Capture the cell that displays the provided text and extract its (x, y) central coordinate. 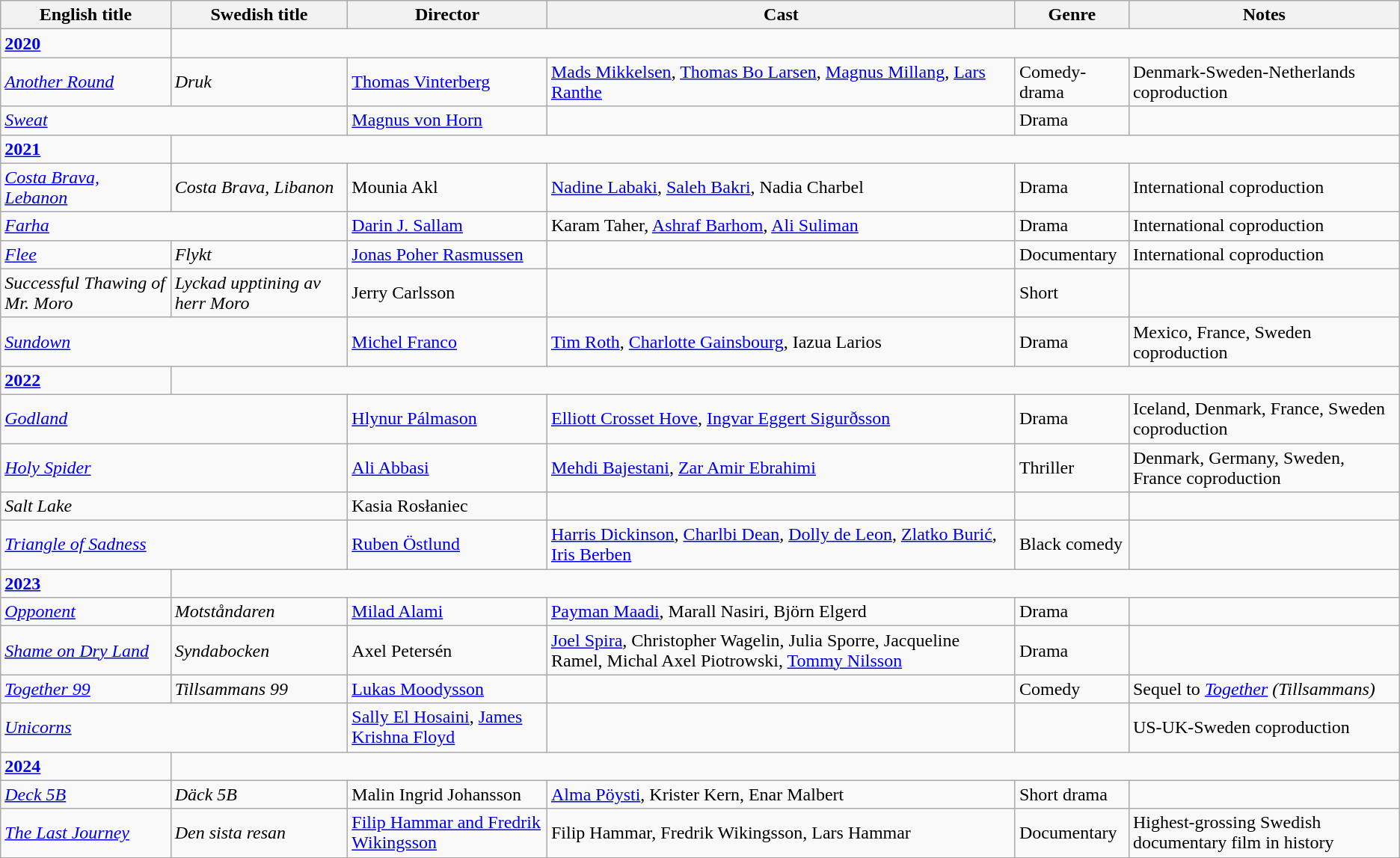
Magnus von Horn (447, 120)
Successful Thawing of Mr. Moro (85, 293)
Lyckad upptining av herr Moro (259, 293)
Sequel to Together (Tillsammans) (1264, 689)
Holy Spider (174, 467)
Sundown (174, 341)
Elliott Crosset Hove, Ingvar Eggert Sigurðsson (781, 419)
Mehdi Bajestani, Zar Amir Ebrahimi (781, 467)
Harris Dickinson, Charlbi Dean, Dolly de Leon, Zlatko Burić, Iris Berben (781, 545)
Hlynur Pálmason (447, 419)
Filip Hammar and Fredrik Wikingsson (447, 833)
Kasia Rosłaniec (447, 506)
Jerry Carlsson (447, 293)
Unicorns (174, 727)
Mexico, France, Sweden coproduction (1264, 341)
Ali Abbasi (447, 467)
Highest-grossing Swedish documentary film in history (1264, 833)
Sally El Hosaini, James Krishna Floyd (447, 727)
Iceland, Denmark, France, Sweden coproduction (1264, 419)
Tillsammans 99 (259, 689)
Opponent (85, 612)
US-UK-Sweden coproduction (1264, 727)
Comedy (1072, 689)
Lukas Moodysson (447, 689)
Nadine Labaki, Saleh Bakri, Nadia Charbel (781, 187)
Another Round (85, 82)
Michel Franco (447, 341)
Short drama (1072, 794)
Den sista resan (259, 833)
Comedy-drama (1072, 82)
Costa Brava, Libanon (259, 187)
Farha (174, 226)
Notes (1264, 15)
Short (1072, 293)
Joel Spira, Christopher Wagelin, Julia Sporre, Jacqueline Ramel, Michal Axel Piotrowski, Tommy Nilsson (781, 651)
Motståndaren (259, 612)
Salt Lake (174, 506)
Swedish title (259, 15)
Karam Taher, Ashraf Barhom, Ali Suliman (781, 226)
Costa Brava, Lebanon (85, 187)
The Last Journey (85, 833)
Payman Maadi, Marall Nasiri, Björn Elgerd (781, 612)
Thriller (1072, 467)
Sweat (174, 120)
Director (447, 15)
Shame on Dry Land (85, 651)
2023 (85, 583)
Mads Mikkelsen, Thomas Bo Larsen, Magnus Millang, Lars Ranthe (781, 82)
Together 99 (85, 689)
Däck 5B (259, 794)
Druk (259, 82)
Black comedy (1072, 545)
English title (85, 15)
Denmark-Sweden-Netherlands coproduction (1264, 82)
Tim Roth, Charlotte Gainsbourg, Iazua Larios (781, 341)
Mounia Akl (447, 187)
Flykt (259, 254)
Filip Hammar, Fredrik Wikingsson, Lars Hammar (781, 833)
Malin Ingrid Johansson (447, 794)
Triangle of Sadness (174, 545)
Genre (1072, 15)
Denmark, Germany, Sweden, France coproduction (1264, 467)
Cast (781, 15)
Alma Pöysti, Krister Kern, Enar Malbert (781, 794)
2021 (85, 149)
2024 (85, 766)
Godland (174, 419)
Axel Petersén (447, 651)
Syndabocken (259, 651)
2022 (85, 380)
Milad Alami (447, 612)
Flee (85, 254)
Ruben Östlund (447, 545)
Jonas Poher Rasmussen (447, 254)
Thomas Vinterberg (447, 82)
2020 (85, 43)
Deck 5B (85, 794)
Darin J. Sallam (447, 226)
